Return the [X, Y] coordinate for the center point of the cell that contains the specified text.  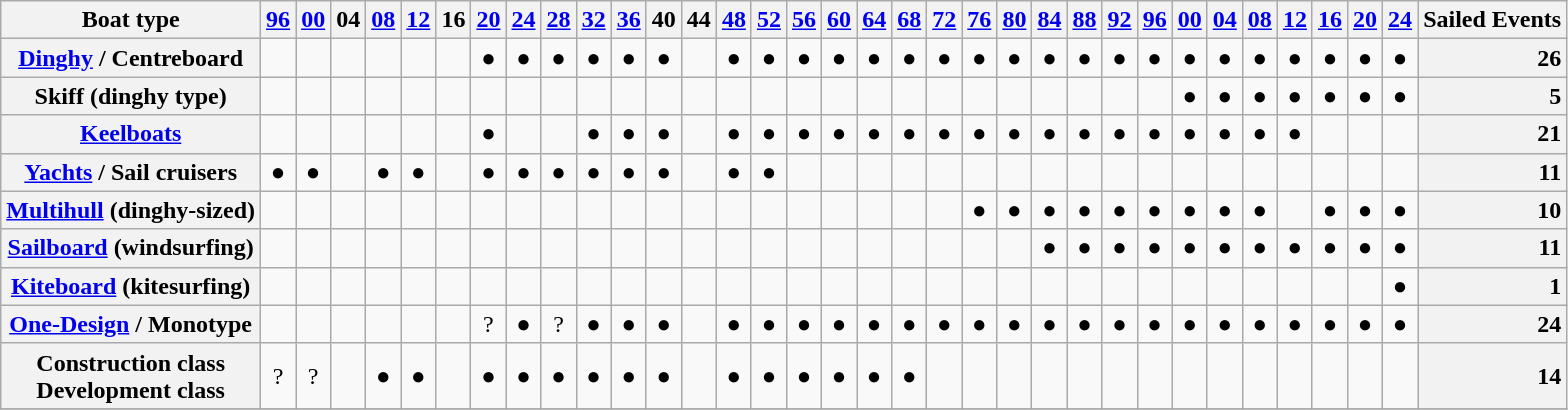
80 [1014, 20]
68 [910, 20]
88 [1084, 20]
44 [698, 20]
Boat type [131, 20]
36 [628, 20]
Skiff (dinghy type) [131, 96]
64 [874, 20]
10 [1492, 210]
26 [1492, 58]
48 [734, 20]
Construction classDevelopment class [131, 376]
72 [944, 20]
Sailed Events [1492, 20]
Multihull (dinghy-sized) [131, 210]
21 [1492, 134]
1 [1492, 286]
14 [1492, 376]
84 [1050, 20]
Keelboats [131, 134]
52 [768, 20]
Yachts / Sail cruisers [131, 172]
Dinghy / Centreboard [131, 58]
56 [804, 20]
Sailboard (windsurfing) [131, 248]
One-Design / Monotype [131, 324]
92 [1120, 20]
Kiteboard (kitesurfing) [131, 286]
28 [558, 20]
60 [840, 20]
32 [594, 20]
76 [980, 20]
40 [664, 20]
5 [1492, 96]
